Pinpoint the cell where the given text exists, returning its (X, Y) midpoint coordinate. 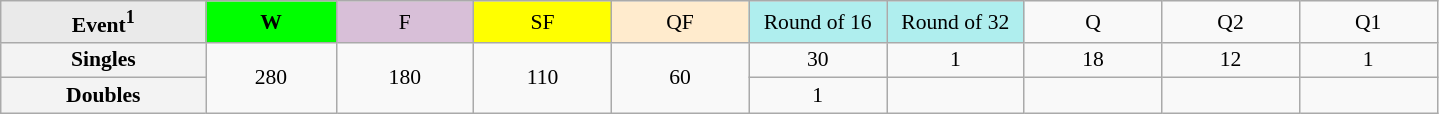
QF (680, 22)
W (271, 22)
180 (405, 78)
Singles (104, 60)
30 (818, 60)
Q1 (1368, 22)
Round of 32 (955, 22)
Q2 (1231, 22)
F (405, 22)
SF (543, 22)
60 (680, 78)
Event1 (104, 22)
280 (271, 78)
Q (1093, 22)
110 (543, 78)
Doubles (104, 96)
18 (1093, 60)
12 (1231, 60)
Round of 16 (818, 22)
